Return the [x, y] coordinate for the center point of the cell that contains the specified text.  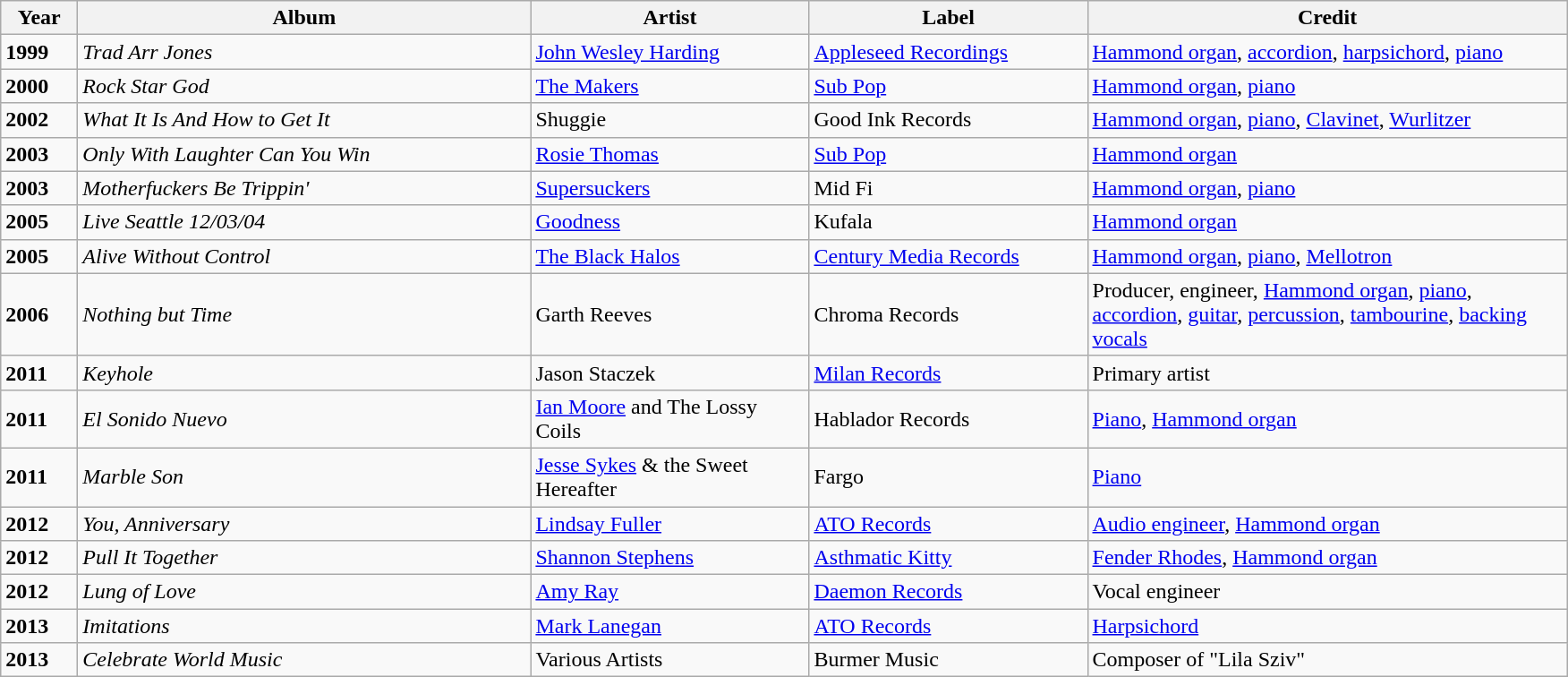
Year [39, 18]
Mid Fi [949, 188]
Piano, Hammond organ [1327, 419]
Rosie Thomas [669, 154]
Composer of "Lila Sziv" [1327, 660]
Artist [669, 18]
Harpsichord [1327, 626]
Nothing but Time [304, 314]
Piano [1327, 476]
Vocal engineer [1327, 592]
Goodness [669, 222]
Label [949, 18]
Only With Laughter Can You Win [304, 154]
Live Seattle 12/03/04 [304, 222]
Hammond organ, piano, Clavinet, Wurlitzer [1327, 120]
Trad Arr Jones [304, 52]
Supersuckers [669, 188]
Garth Reeves [669, 314]
Milan Records [949, 373]
Asthmatic Kitty [949, 558]
Shannon Stephens [669, 558]
Good Ink Records [949, 120]
You, Anniversary [304, 524]
1999 [39, 52]
Alive Without Control [304, 256]
Jesse Sykes & the Sweet Hereafter [669, 476]
John Wesley Harding [669, 52]
Producer, engineer, Hammond organ, piano, accordion, guitar, percussion, tambourine, backing vocals [1327, 314]
Motherfuckers Be Trippin' [304, 188]
Imitations [304, 626]
Hammond organ, accordion, harpsichord, piano [1327, 52]
Kufala [949, 222]
Lung of Love [304, 592]
Celebrate World Music [304, 660]
Fargo [949, 476]
2002 [39, 120]
Album [304, 18]
Hablador Records [949, 419]
2006 [39, 314]
Rock Star God [304, 86]
Marble Son [304, 476]
Amy Ray [669, 592]
The Makers [669, 86]
The Black Halos [669, 256]
Ian Moore and The Lossy Coils [669, 419]
Fender Rhodes, Hammond organ [1327, 558]
Jason Staczek [669, 373]
Primary artist [1327, 373]
2000 [39, 86]
What It Is And How to Get It [304, 120]
Shuggie [669, 120]
Chroma Records [949, 314]
Pull It Together [304, 558]
Lindsay Fuller [669, 524]
Century Media Records [949, 256]
Appleseed Recordings [949, 52]
El Sonido Nuevo [304, 419]
Mark Lanegan [669, 626]
Daemon Records [949, 592]
Credit [1327, 18]
Burmer Music [949, 660]
Keyhole [304, 373]
Hammond organ, piano, Mellotron [1327, 256]
Audio engineer, Hammond organ [1327, 524]
Various Artists [669, 660]
